Return [X, Y] of the center of cell containing provided text 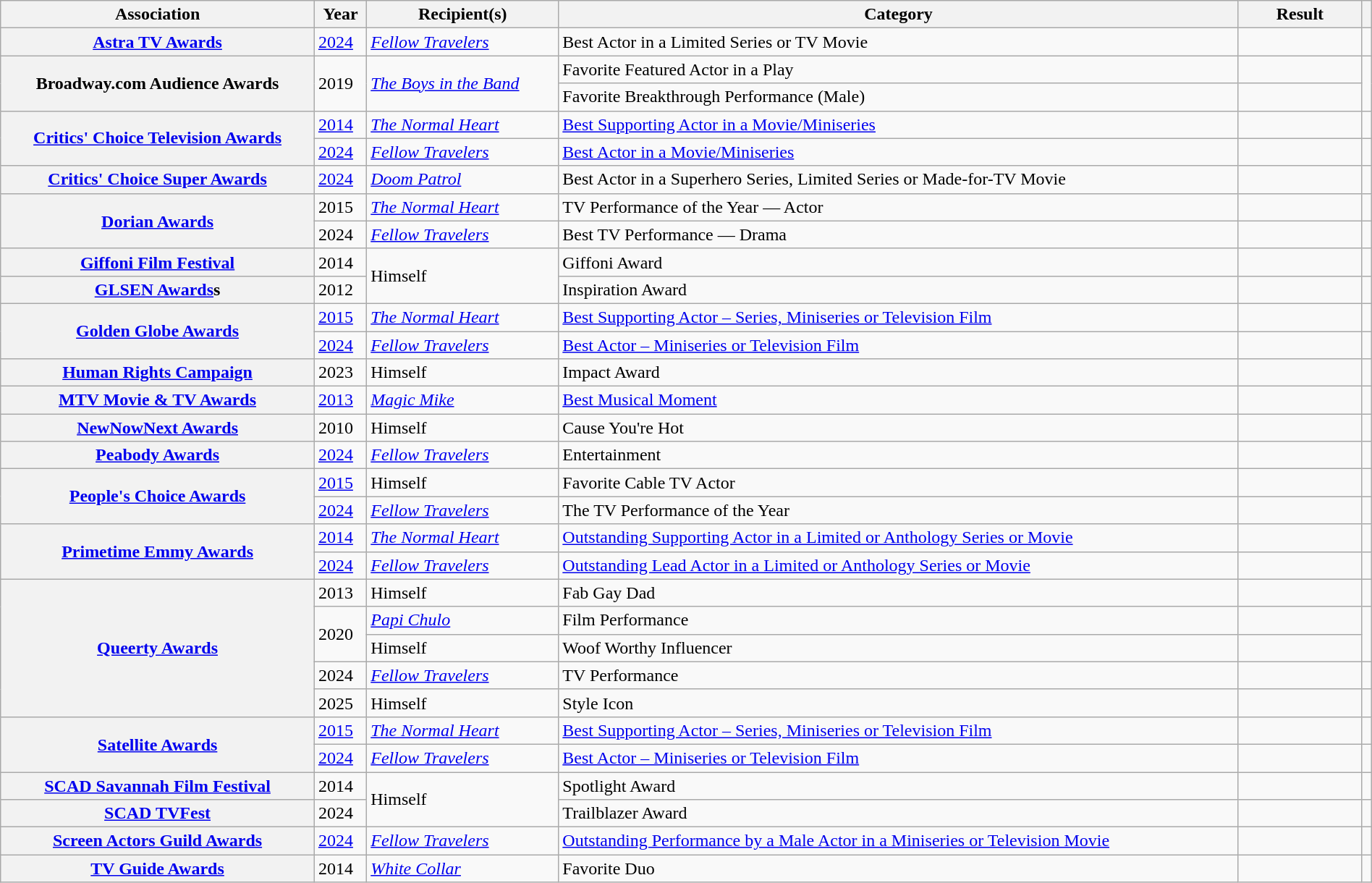
TV Performance of the Year — Actor [899, 207]
Style Icon [899, 703]
Broadway.com Audience Awards [158, 83]
Best Supporting Actor in a Movie/Miniseries [899, 124]
Astra TV Awards [158, 42]
2019 [340, 83]
2010 [340, 428]
2023 [340, 373]
Association [158, 14]
GLSEN Awardss [158, 290]
Impact Award [899, 373]
Woof Worthy Influencer [899, 648]
Trailblazer Award [899, 814]
Category [899, 14]
People's Choice Awards [158, 497]
Best Actor in a Movie/Miniseries [899, 152]
2012 [340, 290]
Magic Mike [463, 400]
NewNowNext Awards [158, 428]
Entertainment [899, 455]
Golden Globe Awards [158, 331]
The Boys in the Band [463, 83]
Screen Actors Guild Awards [158, 841]
Recipient(s) [463, 14]
Film Performance [899, 620]
Dorian Awards [158, 221]
Inspiration Award [899, 290]
Primetime Emmy Awards [158, 552]
Favorite Duo [899, 869]
Year [340, 14]
Favorite Breakthrough Performance (Male) [899, 97]
Best Actor in a Superhero Series, Limited Series or Made-for-TV Movie [899, 179]
Spotlight Award [899, 785]
Best TV Performance — Drama [899, 235]
SCAD Savannah Film Festival [158, 785]
Result [1300, 14]
TV Performance [899, 675]
Best Actor in a Limited Series or TV Movie [899, 42]
Queerty Awards [158, 648]
TV Guide Awards [158, 869]
Best Musical Moment [899, 400]
White Collar [463, 869]
Outstanding Lead Actor in a Limited or Anthology Series or Movie [899, 565]
MTV Movie & TV Awards [158, 400]
Doom Patrol [463, 179]
Giffoni Film Festival [158, 262]
Peabody Awards [158, 455]
Outstanding Supporting Actor in a Limited or Anthology Series or Movie [899, 538]
Fab Gay Dad [899, 593]
The TV Performance of the Year [899, 510]
Critics' Choice Television Awards [158, 138]
Human Rights Campaign [158, 373]
Papi Chulo [463, 620]
Satellite Awards [158, 744]
2025 [340, 703]
Outstanding Performance by a Male Actor in a Miniseries or Television Movie [899, 841]
Favorite Featured Actor in a Play [899, 69]
Favorite Cable TV Actor [899, 483]
2020 [340, 634]
Giffoni Award [899, 262]
SCAD TVFest [158, 814]
Cause You're Hot [899, 428]
Critics' Choice Super Awards [158, 179]
